Find where the given text appears and provide that cell's center as (X, Y) coordinate. 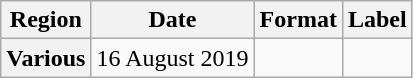
Date (172, 20)
Label (377, 20)
Region (46, 20)
16 August 2019 (172, 58)
Various (46, 58)
Format (298, 20)
